Output the (x, y) coordinate of the center of the cell containing the given text.  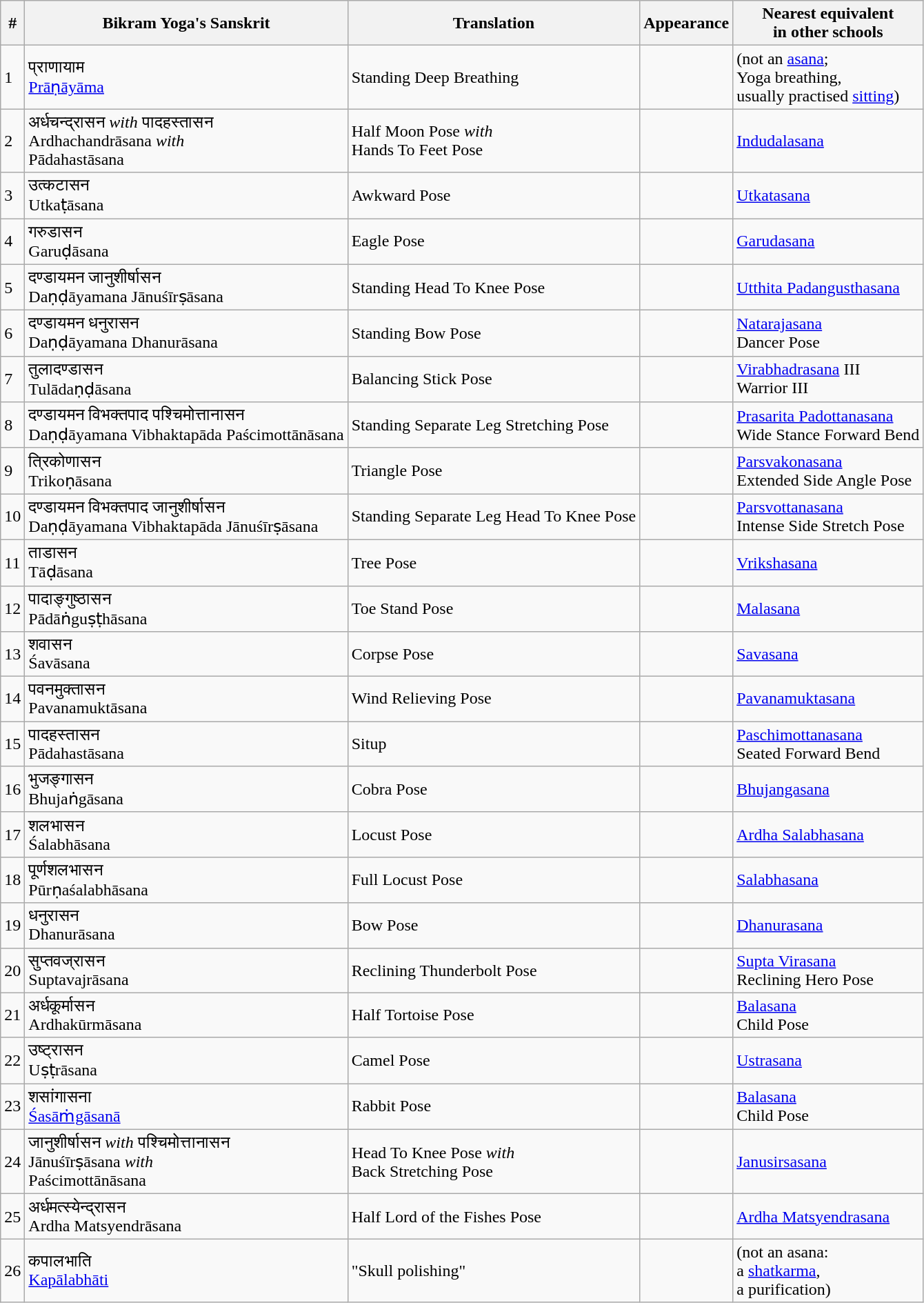
दण्डायमन विभक्तपाद पश्चिमोत्तानासनDaṇḍāyamana Vibhaktapāda Paścimottānāsana (186, 425)
सुप्तवज्रासनSuptavajrāsana (186, 970)
उष्ट्रासनUṣṭrāsana (186, 1061)
9 (12, 470)
कपालभातिKapālabhāti (186, 1271)
प्राणायामPrāṇāyāma (186, 77)
Standing Separate Leg Stretching Pose (494, 425)
पवनमुक्तासनPavanamuktāsana (186, 699)
दण्डायमन धनुरासनDaṇḍāyamana Dhanurāsana (186, 334)
"Skull polishing" (494, 1271)
गरुडासनGaruḍāsana (186, 241)
10 (12, 517)
पादहस्तासनPādahastāsana (186, 744)
Bikram Yoga's Sanskrit (186, 23)
15 (12, 744)
Bhujangasana (828, 789)
शसांगासनाŚasāṁgāsanā (186, 1106)
Ardha Salabhasana (828, 835)
Savasana (828, 654)
Ustrasana (828, 1061)
दण्डायमन विभक्तपाद जानुशीर्षासनDaṇḍāyamana Vibhaktapāda Jānuśīrṣāsana (186, 517)
धनुरासनDhanurāsana (186, 926)
पूर्णशलभासनPūrṇaśalabhāsana (186, 880)
Reclining Thunderbolt Pose (494, 970)
Malasana (828, 608)
Pavanamuktasana (828, 699)
ParsvottanasanaIntense Side Stretch Pose (828, 517)
Salabhasana (828, 880)
5 (12, 287)
भुजङ्गासनBhujaṅgāsana (186, 789)
अर्धचन्द्रासन with पादहस्तासनArdhachandrāsana withPādahastāsana (186, 141)
Head To Knee Pose withBack Stretching Pose (494, 1162)
ताडासनTāḍāsana (186, 563)
22 (12, 1061)
PaschimottanasanaSeated Forward Bend (828, 744)
Toe Stand Pose (494, 608)
Cobra Pose (494, 789)
Rabbit Pose (494, 1106)
Camel Pose (494, 1061)
25 (12, 1217)
Appearance (687, 23)
अर्धकूर्मासनArdhakūrmāsana (186, 1015)
6 (12, 334)
त्रिकोणासनTrikoṇāsana (186, 470)
जानुशीर्षासन with पश्चिमोत्तानासनJānuśīrṣāsana withPaścimottānāsana (186, 1162)
Full Locust Pose (494, 880)
अर्धमत्स्येन्द्रासनArdha Matsyendrāsana (186, 1217)
पादाङ्गुष्ठासनPādāṅguṣṭhāsana (186, 608)
8 (12, 425)
Utthita Padangusthasana (828, 287)
17 (12, 835)
(not an asana;Yoga breathing,usually practised sitting) (828, 77)
Wind Relieving Pose (494, 699)
Triangle Pose (494, 470)
Garudasana (828, 241)
(not an asana:a shatkarma,a purification) (828, 1271)
Standing Deep Breathing (494, 77)
16 (12, 789)
Translation (494, 23)
4 (12, 241)
तुलादण्डासनTulādaṇḍāsana (186, 379)
Eagle Pose (494, 241)
23 (12, 1106)
Nearest equivalentin other schools (828, 23)
2 (12, 141)
Standing Separate Leg Head To Knee Pose (494, 517)
Janusirsasana (828, 1162)
Half Lord of the Fishes Pose (494, 1217)
Corpse Pose (494, 654)
24 (12, 1162)
Vrikshasana (828, 563)
14 (12, 699)
Tree Pose (494, 563)
उत्कटासनUtkaṭāsana (186, 196)
Standing Bow Pose (494, 334)
Prasarita PadottanasanaWide Stance Forward Bend (828, 425)
1 (12, 77)
12 (12, 608)
शवासनŚavāsana (186, 654)
Awkward Pose (494, 196)
11 (12, 563)
Supta VirasanaReclining Hero Pose (828, 970)
Virabhadrasana IIIWarrior III (828, 379)
Bow Pose (494, 926)
13 (12, 654)
# (12, 23)
Utkatasana (828, 196)
Half Moon Pose withHands To Feet Pose (494, 141)
7 (12, 379)
Dhanurasana (828, 926)
18 (12, 880)
Situp (494, 744)
Locust Pose (494, 835)
19 (12, 926)
Standing Head To Knee Pose (494, 287)
Ardha Matsyendrasana (828, 1217)
Half Tortoise Pose (494, 1015)
दण्डायमन जानुशीर्षासनDaṇḍāyamana Jānuśīrṣāsana (186, 287)
Indudalasana (828, 141)
21 (12, 1015)
20 (12, 970)
ParsvakonasanaExtended Side Angle Pose (828, 470)
26 (12, 1271)
Balancing Stick Pose (494, 379)
3 (12, 196)
शलभासनŚalabhāsana (186, 835)
NatarajasanaDancer Pose (828, 334)
